Provide the [X, Y] coordinate of the cell's center where the given text is located.  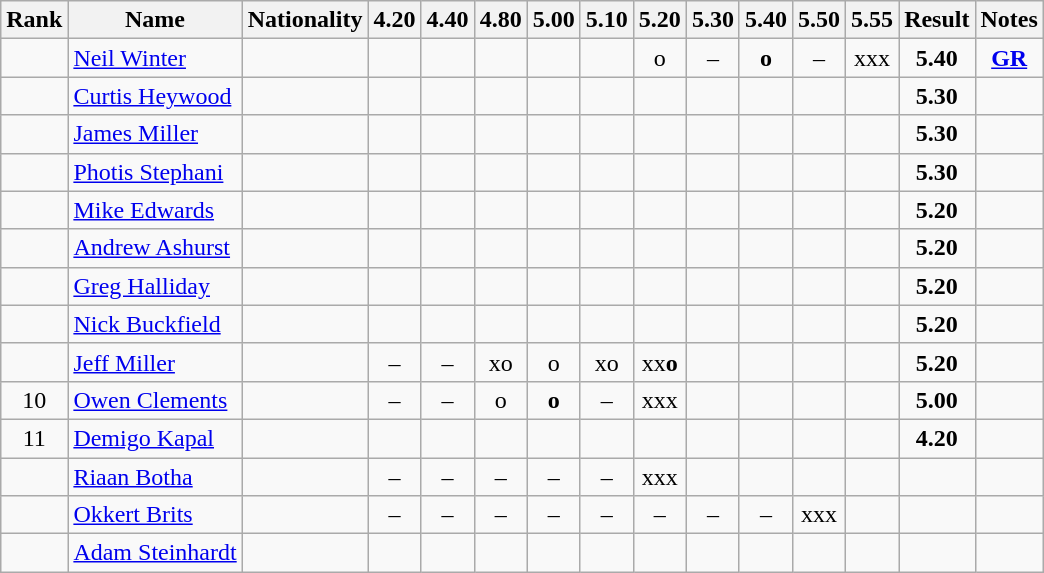
Result [937, 20]
Neil Winter [155, 58]
Owen Clements [155, 400]
James Miller [155, 134]
Rank [34, 20]
Mike Edwards [155, 210]
Notes [1009, 20]
10 [34, 400]
Okkert Brits [155, 515]
Jeff Miller [155, 362]
5.55 [872, 20]
Andrew Ashurst [155, 248]
Curtis Heywood [155, 96]
4.40 [448, 20]
Photis Stephani [155, 172]
Nationality [305, 20]
Demigo Kapal [155, 438]
4.80 [500, 20]
Name [155, 20]
GR [1009, 58]
5.10 [606, 20]
Adam Steinhardt [155, 553]
5.50 [818, 20]
Greg Halliday [155, 286]
Riaan Botha [155, 477]
Nick Buckfield [155, 324]
xxo [660, 362]
11 [34, 438]
